Extract the [x, y] coordinate from the center of the cell holding the provided text.  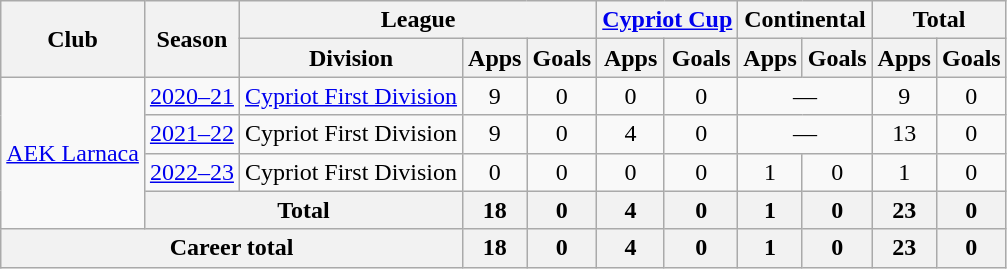
League [418, 20]
Cypriot Cup [668, 20]
AEK Larnaca [73, 153]
Club [73, 39]
2021–22 [192, 134]
Continental [805, 20]
Season [192, 39]
2022–23 [192, 172]
2020–21 [192, 96]
Division [350, 58]
Career total [232, 248]
13 [904, 134]
